Pinpoint the cell where the given text exists, returning its (X, Y) midpoint coordinate. 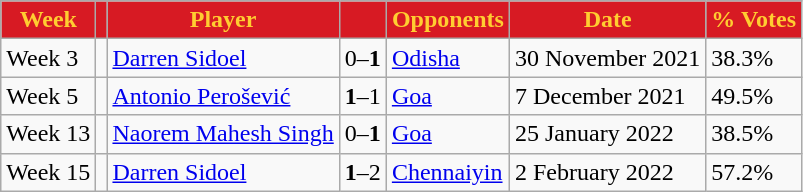
Odisha (448, 58)
49.5% (754, 96)
Antonio Perošević (223, 96)
Week 3 (48, 58)
Week (48, 20)
30 November 2021 (607, 58)
Opponents (448, 20)
Week 13 (48, 134)
Week 15 (48, 172)
Chennaiyin (448, 172)
Week 5 (48, 96)
38.3% (754, 58)
25 January 2022 (607, 134)
Date (607, 20)
Naorem Mahesh Singh (223, 134)
1–2 (362, 172)
7 December 2021 (607, 96)
Player (223, 20)
57.2% (754, 172)
2 February 2022 (607, 172)
% Votes (754, 20)
38.5% (754, 134)
1–1 (362, 96)
